Detect which cell encompasses the target text, then output its (X, Y) center coordinate. 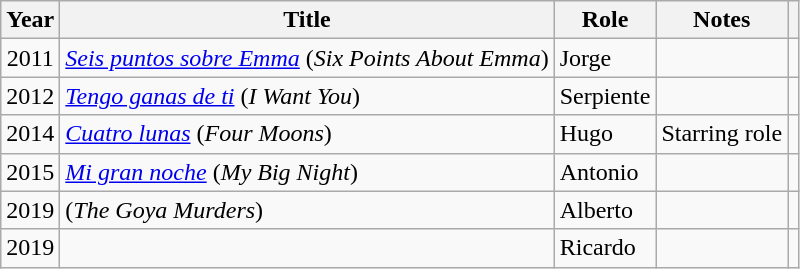
2014 (30, 134)
Cuatro lunas (Four Moons) (307, 134)
Ricardo (605, 248)
Notes (722, 20)
2011 (30, 58)
2012 (30, 96)
Role (605, 20)
Serpiente (605, 96)
Title (307, 20)
Hugo (605, 134)
Antonio (605, 172)
2015 (30, 172)
Alberto (605, 210)
(The Goya Murders) (307, 210)
Jorge (605, 58)
Mi gran noche (My Big Night) (307, 172)
Year (30, 20)
Tengo ganas de ti (I Want You) (307, 96)
Seis puntos sobre Emma (Six Points About Emma) (307, 58)
Starring role (722, 134)
